From the cell containing the given text, extract its center point as [x, y] coordinate. 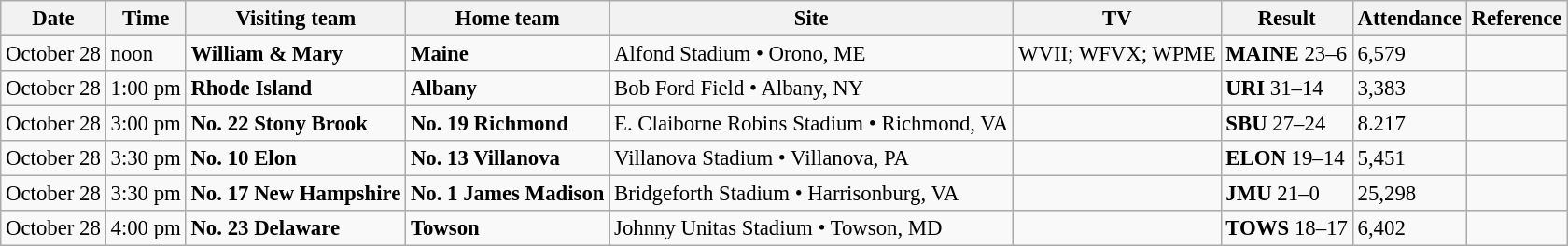
TV [1117, 19]
URI 31–14 [1286, 89]
No. 19 Richmond [508, 124]
Rhode Island [295, 89]
ELON 19–14 [1286, 158]
Johnny Unitas Stadium • Towson, MD [812, 228]
No. 23 Delaware [295, 228]
TOWS 18–17 [1286, 228]
Towson [508, 228]
MAINE 23–6 [1286, 54]
3,383 [1409, 89]
8.217 [1409, 124]
3:00 pm [146, 124]
WVII; WFVX; WPME [1117, 54]
No. 22 Stony Brook [295, 124]
Attendance [1409, 19]
Villanova Stadium • Villanova, PA [812, 158]
4:00 pm [146, 228]
No. 10 Elon [295, 158]
Date [53, 19]
JMU 21–0 [1286, 194]
Bridgeforth Stadium • Harrisonburg, VA [812, 194]
Result [1286, 19]
E. Claiborne Robins Stadium • Richmond, VA [812, 124]
Site [812, 19]
25,298 [1409, 194]
Reference [1517, 19]
Maine [508, 54]
5,451 [1409, 158]
6,579 [1409, 54]
Time [146, 19]
Visiting team [295, 19]
Alfond Stadium • Orono, ME [812, 54]
No. 13 Villanova [508, 158]
noon [146, 54]
1:00 pm [146, 89]
No. 17 New Hampshire [295, 194]
William & Mary [295, 54]
6,402 [1409, 228]
No. 1 James Madison [508, 194]
SBU 27–24 [1286, 124]
Albany [508, 89]
Home team [508, 19]
Bob Ford Field • Albany, NY [812, 89]
